Provide the [x, y] coordinate of the cell's center where the given text is located.  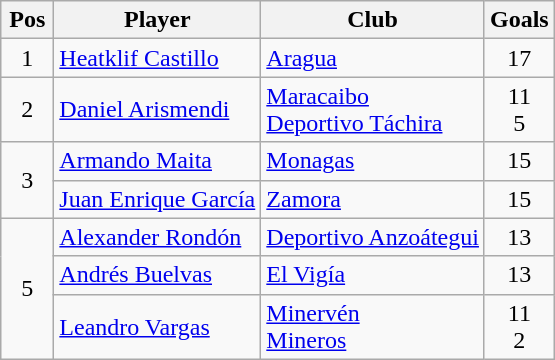
Juan Enrique García [158, 199]
1 [28, 58]
112 [519, 326]
Daniel Arismendi [158, 110]
Player [158, 20]
Goals [519, 20]
Monagas [373, 161]
Zamora [373, 199]
Heatklif Castillo [158, 58]
MinervénMineros [373, 326]
Aragua [373, 58]
3 [28, 180]
MaracaiboDeportivo Táchira [373, 110]
Armando Maita [158, 161]
Leandro Vargas [158, 326]
2 [28, 110]
Alexander Rondón [158, 237]
17 [519, 58]
Deportivo Anzoátegui [373, 237]
Andrés Buelvas [158, 275]
5 [28, 288]
El Vigía [373, 275]
Pos [28, 20]
115 [519, 110]
Club [373, 20]
